Return [X, Y] of the center of cell containing provided text 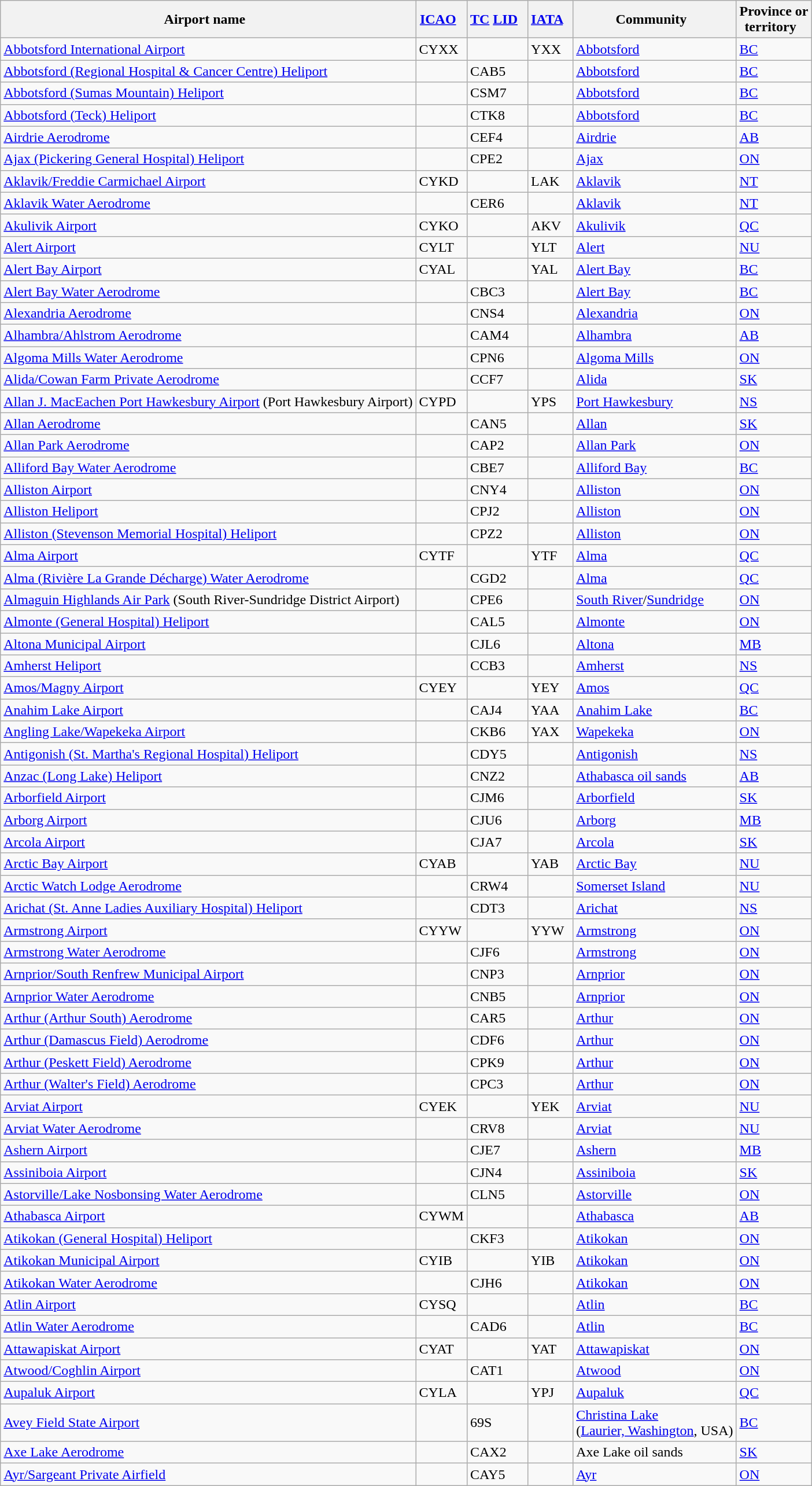
CPE6 [497, 599]
Arthur (Peskett Field) Aerodrome [208, 1062]
YXX [551, 49]
CYEK [441, 1106]
YTF [551, 556]
CJM6 [497, 798]
CSM7 [497, 93]
Alma Airport [208, 556]
69S [497, 1422]
CYPD [441, 402]
CTK8 [497, 115]
CYWM [441, 1216]
Airport name [208, 20]
Astorville/Lake Nosbonsing Water Aerodrome [208, 1194]
Alert Airport [208, 247]
CAT1 [497, 1371]
CGD2 [497, 578]
Axe Lake Aerodrome [208, 1452]
CYEY [441, 688]
CAD6 [497, 1326]
CKF3 [497, 1238]
Arthur (Arthur South) Aerodrome [208, 1018]
CJU6 [497, 820]
CNP3 [497, 974]
Antigonish [655, 754]
YIB [551, 1260]
CYYW [441, 930]
CPJ2 [497, 512]
Allan Park Aerodrome [208, 446]
CKB6 [497, 732]
Armstrong Water Aerodrome [208, 952]
CYXX [441, 49]
Atwood/Coghlin Airport [208, 1371]
Astorville [655, 1194]
Arctic Bay [655, 864]
YAX [551, 732]
CYIB [441, 1260]
Arnprior/South Renfrew Municipal Airport [208, 974]
CRV8 [497, 1128]
Athabasca oil sands [655, 776]
IATA [551, 20]
Arnprior Water Aerodrome [208, 996]
CPE2 [497, 159]
YYW [551, 930]
Abbotsford (Teck) Heliport [208, 115]
Almonte [655, 621]
CLN5 [497, 1194]
Allan Park [655, 446]
YPJ [551, 1393]
CNY4 [497, 490]
CYKD [441, 181]
Aupaluk [655, 1393]
YAL [551, 269]
Axe Lake oil sands [655, 1452]
Armstrong Airport [208, 930]
Alma (Rivière La Grande Décharge) Water Aerodrome [208, 578]
Arcola [655, 842]
AKV [551, 225]
CPC3 [497, 1084]
Alexandria [655, 314]
Province orterritory [774, 20]
Attawapiskat [655, 1349]
CPZ2 [497, 534]
Algoma Mills [655, 358]
Alliston Heliport [208, 512]
Somerset Island [655, 886]
Arichat [655, 908]
CCB3 [497, 666]
CAB5 [497, 71]
Arborfield [655, 798]
Aupaluk Airport [208, 1393]
Amos [655, 688]
CEF4 [497, 137]
CYSQ [441, 1304]
CDF6 [497, 1040]
LAK [551, 181]
Athabasca Airport [208, 1216]
CPK9 [497, 1062]
Alert Bay Water Aerodrome [208, 291]
CNB5 [497, 996]
CAR5 [497, 1018]
Alexandria Aerodrome [208, 314]
CYKO [441, 225]
Alliford Bay Water Aerodrome [208, 468]
Allan Aerodrome [208, 424]
Alhambra [655, 336]
Ayr [655, 1474]
Alert Bay Airport [208, 269]
Alliston (Stevenson Memorial Hospital) Heliport [208, 534]
Airdrie Aerodrome [208, 137]
Arctic Bay Airport [208, 864]
CAL5 [497, 621]
Airdrie [655, 137]
Anahim Lake Airport [208, 710]
Atlin Airport [208, 1304]
CAJ4 [497, 710]
CYAT [441, 1349]
Algoma Mills Water Aerodrome [208, 358]
Angling Lake/Wapekeka Airport [208, 732]
YPS [551, 402]
Allan [655, 424]
CJE7 [497, 1150]
Assiniboia [655, 1172]
Akulivik Airport [208, 225]
Alida [655, 380]
CYAL [441, 269]
Antigonish (St. Martha's Regional Hospital) Heliport [208, 754]
Arctic Watch Lodge Aerodrome [208, 886]
YAB [551, 864]
TC LID [497, 20]
Alert [655, 247]
Anzac (Long Lake) Heliport [208, 776]
Aklavik/Freddie Carmichael Airport [208, 181]
Alliford Bay [655, 468]
Arborg Airport [208, 820]
YEY [551, 688]
CYAB [441, 864]
Christina Lake(Laurier, Washington, USA) [655, 1422]
CJA7 [497, 842]
Abbotsford International Airport [208, 49]
CJN4 [497, 1172]
Atikokan Municipal Airport [208, 1260]
Aklavik Water Aerodrome [208, 203]
Attawapiskat Airport [208, 1349]
Arviat Water Aerodrome [208, 1128]
Atikokan (General Hospital) Heliport [208, 1238]
CDY5 [497, 754]
Ajax (Pickering General Hospital) Heliport [208, 159]
CJL6 [497, 644]
Atwood [655, 1371]
CPN6 [497, 358]
Avey Field State Airport [208, 1422]
Arthur (Damascus Field) Aerodrome [208, 1040]
ICAO [441, 20]
Port Hawkesbury [655, 402]
Altona Municipal Airport [208, 644]
Anahim Lake [655, 710]
Altona [655, 644]
CAP2 [497, 446]
Alhambra/Ahlstrom Aerodrome [208, 336]
CYTF [441, 556]
Assiniboia Airport [208, 1172]
CCF7 [497, 380]
CER6 [497, 203]
Alliston Airport [208, 490]
YEK [551, 1106]
CAN5 [497, 424]
Arcola Airport [208, 842]
CBC3 [497, 291]
YLT [551, 247]
Ashern Airport [208, 1150]
Abbotsford (Regional Hospital & Cancer Centre) Heliport [208, 71]
CYLA [441, 1393]
CDT3 [497, 908]
Amherst [655, 666]
CBE7 [497, 468]
CAY5 [497, 1474]
Wapekeka [655, 732]
Arborg [655, 820]
Athabasca [655, 1216]
Arviat Airport [208, 1106]
Arthur (Walter's Field) Aerodrome [208, 1084]
Arborfield Airport [208, 798]
South River/Sundridge [655, 599]
CNZ2 [497, 776]
CYLT [441, 247]
Arichat (St. Anne Ladies Auxiliary Hospital) Heliport [208, 908]
Alida/Cowan Farm Private Aerodrome [208, 380]
Community [655, 20]
CAX2 [497, 1452]
Almonte (General Hospital) Heliport [208, 621]
Ayr/Sargeant Private Airfield [208, 1474]
Ashern [655, 1150]
CJF6 [497, 952]
Amos/Magny Airport [208, 688]
YAA [551, 710]
Amherst Heliport [208, 666]
CAM4 [497, 336]
CRW4 [497, 886]
Atlin Water Aerodrome [208, 1326]
CJH6 [497, 1282]
Abbotsford (Sumas Mountain) Heliport [208, 93]
Akulivik [655, 225]
Almaguin Highlands Air Park (South River-Sundridge District Airport) [208, 599]
Atikokan Water Aerodrome [208, 1282]
Ajax [655, 159]
CNS4 [497, 314]
YAT [551, 1349]
Allan J. MacEachen Port Hawkesbury Airport (Port Hawkesbury Airport) [208, 402]
